Detect which cell encompasses the target text, then output its (x, y) center coordinate. 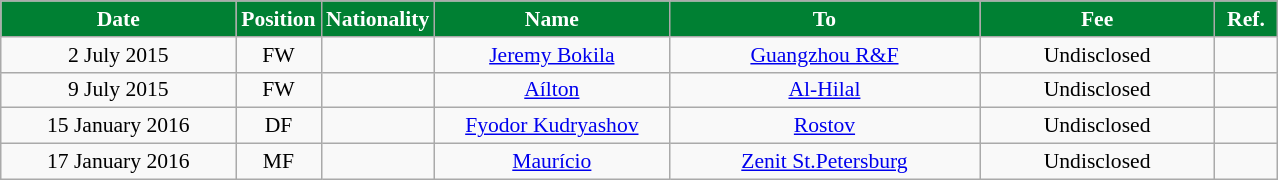
DF (278, 126)
2 July 2015 (118, 55)
Position (278, 19)
15 January 2016 (118, 126)
Fee (1098, 19)
Nationality (378, 19)
Ref. (1246, 19)
Zenit St.Petersburg (824, 162)
MF (278, 162)
Rostov (824, 126)
To (824, 19)
Guangzhou R&F (824, 55)
Al-Hilal (824, 90)
Maurício (552, 162)
17 January 2016 (118, 162)
Fyodor Kudryashov (552, 126)
Name (552, 19)
Aílton (552, 90)
9 July 2015 (118, 90)
Jeremy Bokila (552, 55)
Date (118, 19)
